Determine the [x, y] coordinate at the center of the cell enclosing the given text.  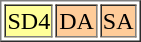
SD4 [28, 20]
SA [118, 20]
DA [76, 20]
